Pinpoint the cell where the given text exists, returning its [x, y] midpoint coordinate. 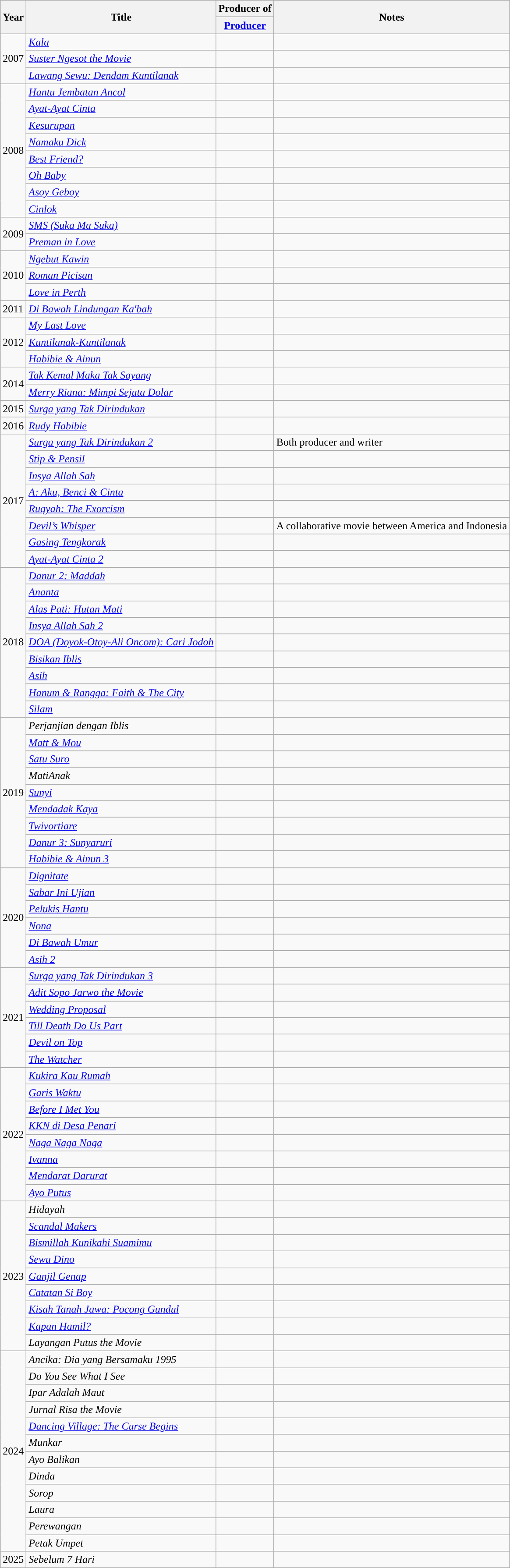
Ganjil Genap [121, 1276]
Bisikan Iblis [121, 659]
2007 [13, 59]
Layangan Putus the Movie [121, 1343]
Producer [245, 25]
Suster Ngesot the Movie [121, 59]
Ayo Balikan [121, 1459]
Surga yang Tak Dirindukan 3 [121, 976]
2018 [13, 642]
Tak Kemal Maka Tak Sayang [121, 375]
Hantu Jembatan Ancol [121, 92]
Wedding Proposal [121, 1009]
Garis Waktu [121, 1093]
Both producer and writer [392, 442]
Ipar Adalah Maut [121, 1393]
Scandal Makers [121, 1226]
Devil on Top [121, 1043]
Cinlok [121, 209]
Rudy Habibie [121, 425]
A: Aku, Benci & Cinta [121, 492]
Devil’s Whisper [121, 526]
Kisah Tanah Jawa: Pocong Gundul [121, 1310]
Ngebut Kawin [121, 259]
2009 [13, 234]
Dancing Village: The Curse Begins [121, 1426]
Producer of [245, 9]
Kala [121, 42]
Matt & Mou [121, 743]
Petak Umpet [121, 1543]
Di Bawah Umur [121, 942]
Ayat-Ayat Cinta 2 [121, 559]
Satu Suro [121, 759]
Preman in Love [121, 242]
2019 [13, 792]
Danur 2: Maddah [121, 576]
Laura [121, 1509]
Roman Picisan [121, 276]
Title [121, 17]
Mendarat Darurat [121, 1176]
Stip & Pensil [121, 459]
Sorop [121, 1493]
2024 [13, 1451]
Kukira Kau Rumah [121, 1076]
Notes [392, 17]
Ayo Putus [121, 1193]
Year [13, 17]
DOA (Doyok-Otoy-Ali Oncom): Cari Jodoh [121, 642]
Surga yang Tak Dirindukan 2 [121, 442]
Insya Allah Sah [121, 475]
Silam [121, 709]
2025 [13, 1560]
Hidayah [121, 1209]
Sabar Ini Ujian [121, 892]
Dignitate [121, 876]
Lawang Sewu: Dendam Kuntilanak [121, 75]
Twivortiare [121, 826]
Mendadak Kaya [121, 809]
Ruqyah: The Exorcism [121, 509]
Alas Pati: Hutan Mati [121, 609]
2023 [13, 1276]
Till Death Do Us Part [121, 1026]
Habibie & Ainun [121, 359]
Bismillah Kunikahi Suamimu [121, 1242]
2014 [13, 384]
MatiAnak [121, 776]
KKN di Desa Penari [121, 1126]
Best Friend? [121, 159]
2012 [13, 342]
Perewangan [121, 1526]
Perjanjian dengan Iblis [121, 726]
2017 [13, 500]
Ivanna [121, 1159]
Gasing Tengkorak [121, 542]
Surga yang Tak Dirindukan [121, 409]
My Last Love [121, 326]
The Watcher [121, 1059]
Sebelum 7 Hari [121, 1560]
Asih 2 [121, 959]
Do You See What I See [121, 1376]
Jurnal Risa the Movie [121, 1409]
Habibie & Ainun 3 [121, 859]
Insya Allah Sah 2 [121, 626]
Adit Sopo Jarwo the Movie [121, 992]
Naga Naga Naga [121, 1143]
2016 [13, 425]
SMS (Suka Ma Suka) [121, 226]
2010 [13, 276]
2021 [13, 1017]
Di Bawah Lindungan Ka'bah [121, 309]
Sunyi [121, 793]
Munkar [121, 1443]
Kesurupan [121, 125]
Oh Baby [121, 175]
Love in Perth [121, 292]
Hanum & Rangga: Faith & The City [121, 692]
2011 [13, 309]
Asoy Geboy [121, 192]
2008 [13, 150]
Danur 3: Sunyaruri [121, 842]
Ananta [121, 592]
Nona [121, 926]
Before I Met You [121, 1109]
Merry Riana: Mimpi Sejuta Dolar [121, 392]
2022 [13, 1134]
2020 [13, 917]
Ancika: Dia yang Bersamaku 1995 [121, 1359]
A collaborative movie between America and Indonesia [392, 526]
2015 [13, 409]
Namaku Dick [121, 142]
Kuntilanak-Kuntilanak [121, 342]
Kapan Hamil? [121, 1326]
Dinda [121, 1476]
Pelukis Hantu [121, 909]
Ayat-Ayat Cinta [121, 109]
Sewu Dino [121, 1259]
Asih [121, 676]
Catatan Si Boy [121, 1293]
